Search for the cell housing the specified text and yield its [x, y] center coordinate. 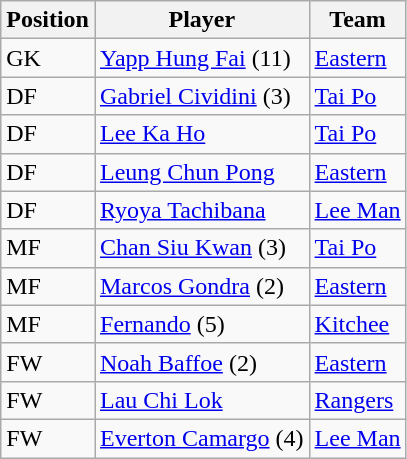
Lau Chi Lok [202, 400]
Leung Chun Pong [202, 172]
GK [48, 58]
Everton Camargo (4) [202, 438]
Lee Ka Ho [202, 134]
Team [358, 20]
Noah Baffoe (2) [202, 362]
Gabriel Cividini (3) [202, 96]
Ryoya Tachibana [202, 210]
Kitchee [358, 324]
Fernando (5) [202, 324]
Chan Siu Kwan (3) [202, 248]
Yapp Hung Fai (11) [202, 58]
Position [48, 20]
Player [202, 20]
Marcos Gondra (2) [202, 286]
Rangers [358, 400]
